Find where the given text appears and provide that cell's center as [X, Y] coordinate. 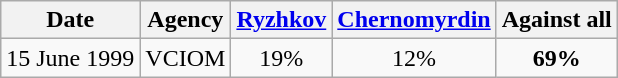
15 June 1999 [70, 58]
69% [556, 58]
Against all [556, 20]
Agency [186, 20]
VCIOM [186, 58]
Ryzhkov [282, 20]
19% [282, 58]
12% [414, 58]
Chernomyrdin [414, 20]
Date [70, 20]
